Pinpoint the cell where the given text exists, returning its [x, y] midpoint coordinate. 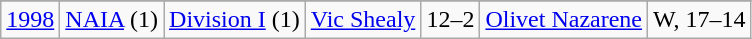
1998 [30, 20]
Vic Shealy [363, 20]
12–2 [450, 20]
Olivet Nazarene [564, 20]
NAIA (1) [112, 20]
W, 17–14 [700, 20]
Division I (1) [235, 20]
